Determine the (X, Y) coordinate at the center of the cell enclosing the given text.  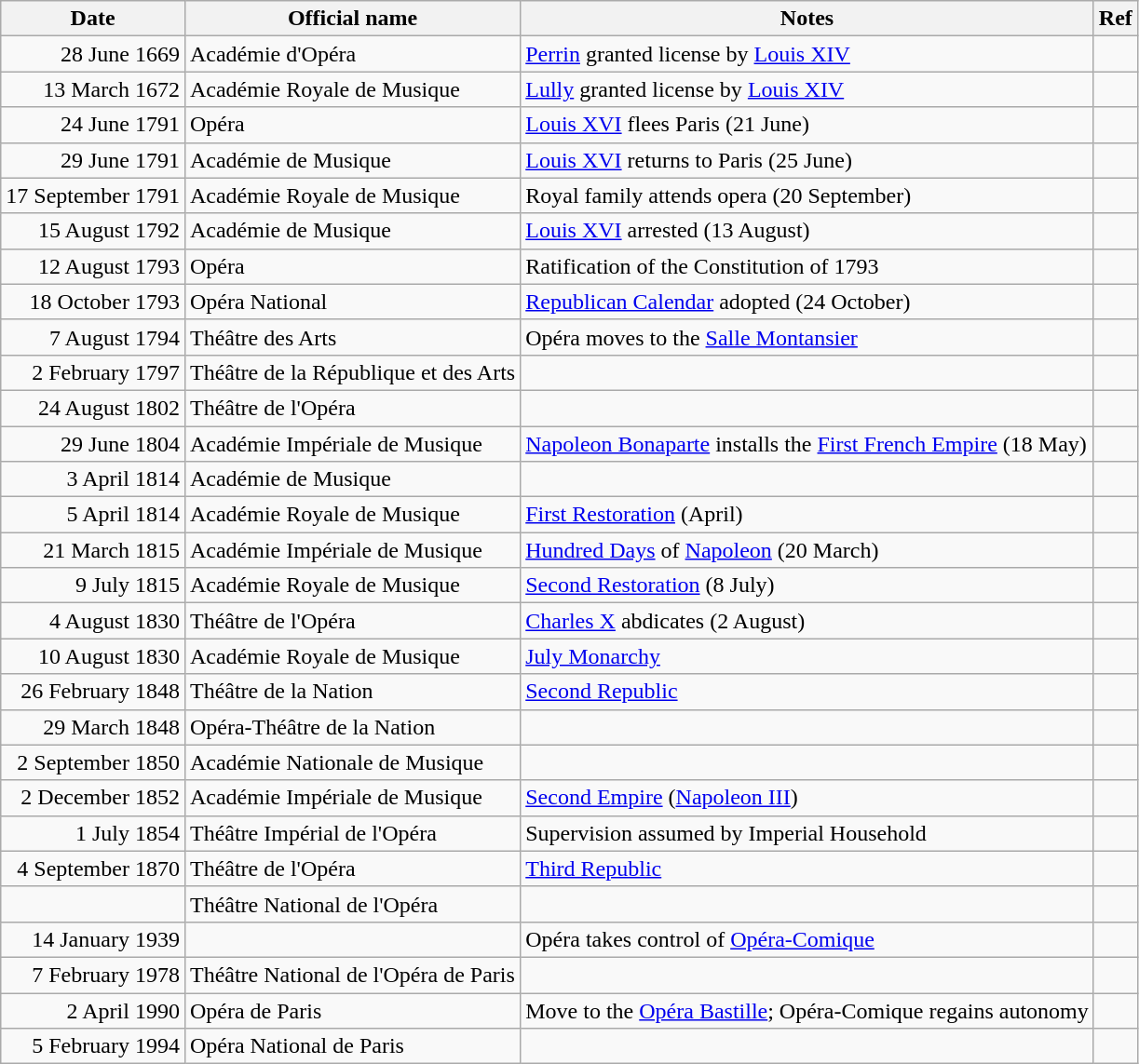
24 June 1791 (93, 125)
2 December 1852 (93, 798)
Académie Nationale de Musique (352, 762)
28 June 1669 (93, 54)
1 July 1854 (93, 833)
Second Empire (Napoleon III) (807, 798)
Republican Calendar adopted (24 October) (807, 302)
2 September 1850 (93, 762)
29 March 1848 (93, 727)
24 August 1802 (93, 408)
Opéra National (352, 302)
Théâtre de la Nation (352, 692)
Théâtre National de l'Opéra (352, 904)
9 July 1815 (93, 586)
7 August 1794 (93, 337)
5 April 1814 (93, 515)
Ref (1116, 19)
Supervision assumed by Imperial Household (807, 833)
Louis XVI flees Paris (21 June) (807, 125)
Perrin granted license by Louis XIV (807, 54)
Royal family attends opera (20 September) (807, 195)
4 August 1830 (93, 621)
Théâtre Impérial de l'Opéra (352, 833)
13 March 1672 (93, 89)
7 February 1978 (93, 975)
12 August 1793 (93, 266)
Second Restoration (8 July) (807, 586)
3 April 1814 (93, 479)
Louis XVI arrested (13 August) (807, 231)
Third Republic (807, 869)
Opéra National de Paris (352, 1046)
4 September 1870 (93, 869)
Napoleon Bonaparte installs the First French Empire (18 May) (807, 444)
Ratification of the Constitution of 1793 (807, 266)
July Monarchy (807, 656)
Théâtre de la République et des Arts (352, 372)
5 February 1994 (93, 1046)
Move to the Opéra Bastille; Opéra-Comique regains autonomy (807, 1010)
17 September 1791 (93, 195)
26 February 1848 (93, 692)
Théâtre National de l'Opéra de Paris (352, 975)
Opéra takes control of Opéra-Comique (807, 939)
Opéra-Théâtre de la Nation (352, 727)
29 June 1804 (93, 444)
15 August 1792 (93, 231)
Opéra moves to the Salle Montansier (807, 337)
Académie d'Opéra (352, 54)
Charles X abdicates (2 August) (807, 621)
2 April 1990 (93, 1010)
21 March 1815 (93, 550)
Louis XVI returns to Paris (25 June) (807, 160)
10 August 1830 (93, 656)
2 February 1797 (93, 372)
First Restoration (April) (807, 515)
Lully granted license by Louis XIV (807, 89)
Théâtre des Arts (352, 337)
Official name (352, 19)
29 June 1791 (93, 160)
Opéra de Paris (352, 1010)
Notes (807, 19)
18 October 1793 (93, 302)
Date (93, 19)
Hundred Days of Napoleon (20 March) (807, 550)
14 January 1939 (93, 939)
Second Republic (807, 692)
